For the text-containing cell, return its midpoint in (X, Y) coordinate format. 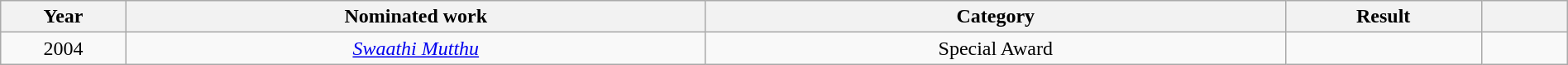
Swaathi Mutthu (415, 48)
Special Award (996, 48)
Year (64, 17)
Category (996, 17)
Result (1383, 17)
2004 (64, 48)
Nominated work (415, 17)
